Identify which cell holds the provided text, then report its (X, Y) central coordinate. 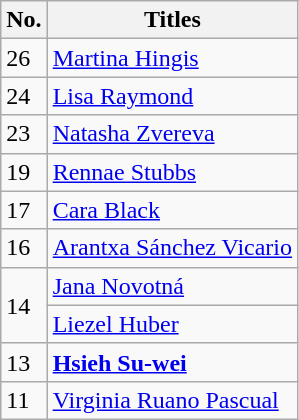
Liezel Huber (172, 324)
Rennae Stubbs (172, 172)
23 (24, 134)
26 (24, 58)
Titles (172, 20)
Lisa Raymond (172, 96)
Arantxa Sánchez Vicario (172, 248)
14 (24, 305)
16 (24, 248)
Virginia Ruano Pascual (172, 400)
No. (24, 20)
13 (24, 362)
11 (24, 400)
17 (24, 210)
Hsieh Su-wei (172, 362)
24 (24, 96)
19 (24, 172)
Natasha Zvereva (172, 134)
Cara Black (172, 210)
Martina Hingis (172, 58)
Jana Novotná (172, 286)
